Identify which cell holds the provided text, then report its (X, Y) central coordinate. 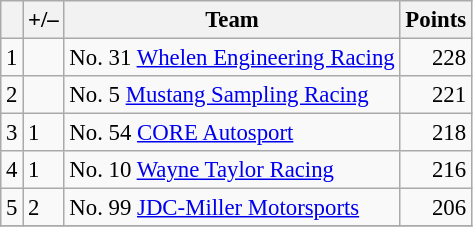
Points (436, 20)
218 (436, 133)
+/– (44, 20)
No. 10 Wayne Taylor Racing (232, 170)
206 (436, 208)
4 (12, 170)
No. 99 JDC-Miller Motorsports (232, 208)
216 (436, 170)
No. 5 Mustang Sampling Racing (232, 95)
No. 31 Whelen Engineering Racing (232, 58)
No. 54 CORE Autosport (232, 133)
Team (232, 20)
5 (12, 208)
228 (436, 58)
221 (436, 95)
3 (12, 133)
